Return the [x, y] coordinate for the center point of the cell that contains the specified text.  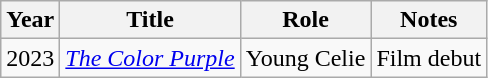
Film debut [429, 58]
Title [150, 20]
2023 [30, 58]
The Color Purple [150, 58]
Role [306, 20]
Notes [429, 20]
Year [30, 20]
Young Celie [306, 58]
